Search for the cell housing the specified text and yield its (X, Y) center coordinate. 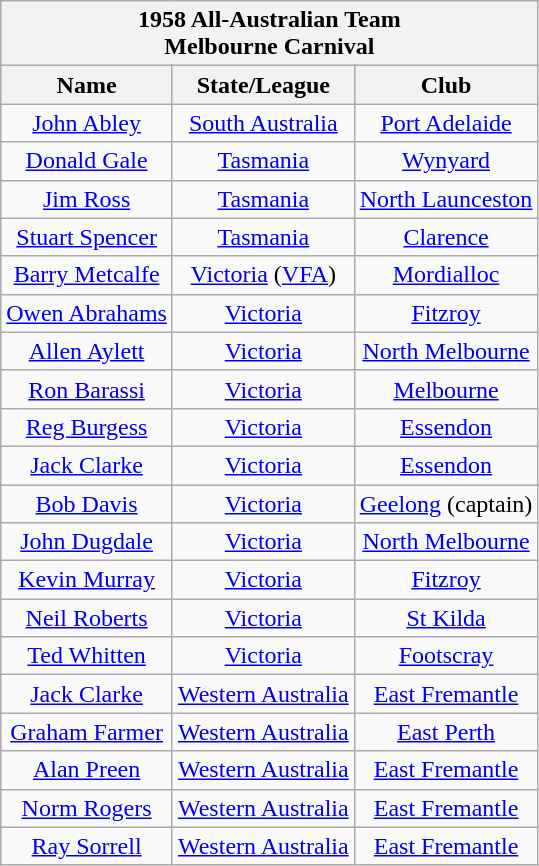
Ted Whitten (87, 656)
Ron Barassi (87, 389)
John Abley (87, 123)
1958 All-Australian TeamMelbourne Carnival (270, 34)
Mordialloc (446, 275)
Alan Preen (87, 770)
Jim Ross (87, 199)
Geelong (captain) (446, 503)
Stuart Spencer (87, 237)
St Kilda (446, 618)
Victoria (VFA) (263, 275)
Barry Metcalfe (87, 275)
Allen Aylett (87, 351)
Owen Abrahams (87, 313)
Norm Rogers (87, 808)
John Dugdale (87, 542)
North Launceston (446, 199)
South Australia (263, 123)
East Perth (446, 732)
Ray Sorrell (87, 846)
Melbourne (446, 389)
Bob Davis (87, 503)
Kevin Murray (87, 580)
Name (87, 85)
Reg Burgess (87, 427)
Port Adelaide (446, 123)
Clarence (446, 237)
Donald Gale (87, 161)
Wynyard (446, 161)
State/League (263, 85)
Graham Farmer (87, 732)
Footscray (446, 656)
Club (446, 85)
Neil Roberts (87, 618)
